Scan for the cell matching the given text and deliver its (X, Y) coordinate at center. 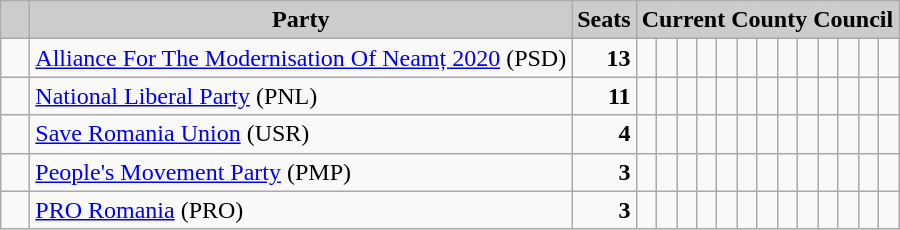
People's Movement Party (PMP) (301, 172)
Alliance For The Modernisation Of Neamț 2020 (PSD) (301, 58)
Current County Council (768, 20)
Seats (604, 20)
National Liberal Party (PNL) (301, 96)
4 (604, 134)
Party (301, 20)
11 (604, 96)
PRO Romania (PRO) (301, 210)
13 (604, 58)
Save Romania Union (USR) (301, 134)
